Search for the cell housing the specified text and yield its [x, y] center coordinate. 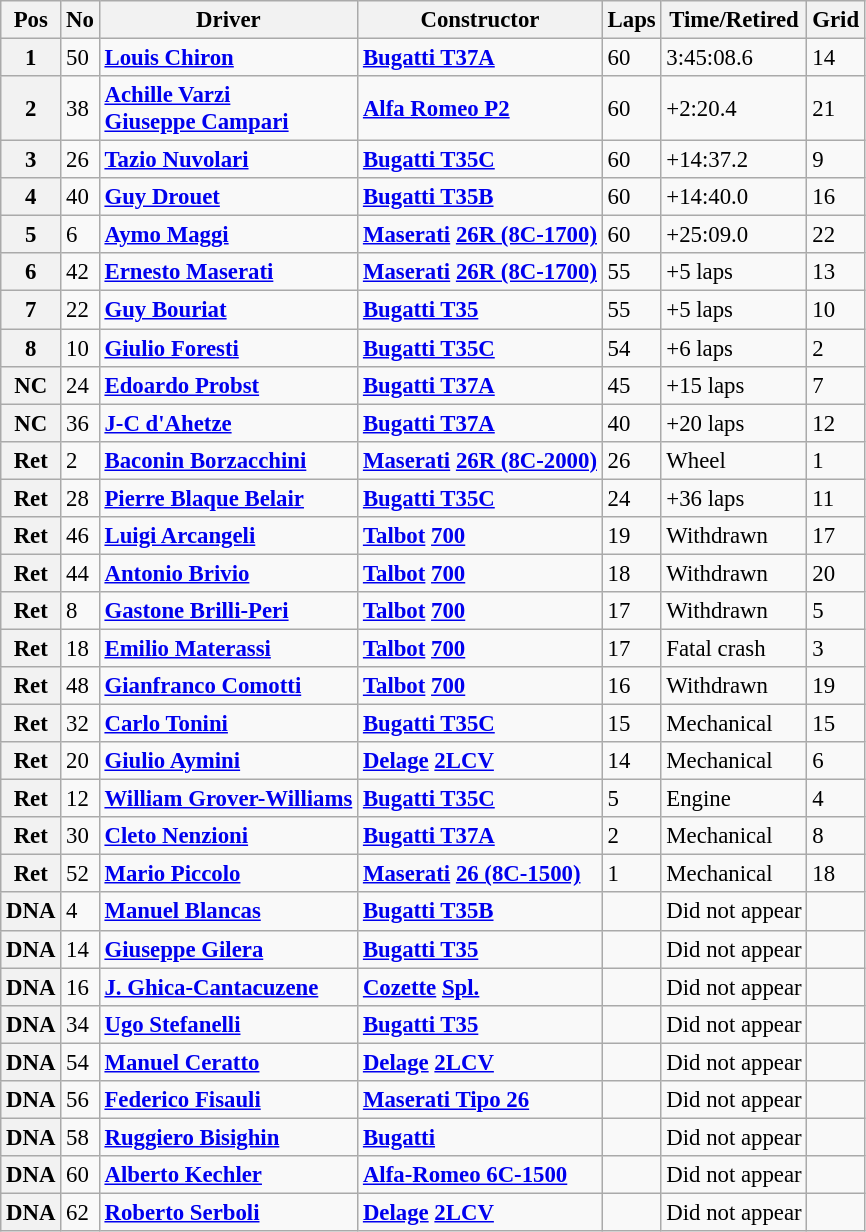
9 [836, 160]
11 [836, 498]
+25:09.0 [734, 235]
Giuseppe Gilera [228, 949]
58 [80, 1137]
42 [80, 273]
48 [80, 686]
Constructor [480, 20]
Gianfranco Comotti [228, 686]
+36 laps [734, 498]
45 [632, 385]
+14:37.2 [734, 160]
Cozette Spl. [480, 987]
Emilio Materassi [228, 648]
44 [80, 573]
52 [80, 874]
62 [80, 1212]
Pos [31, 20]
34 [80, 1024]
Maserati 26R (8C-2000) [480, 460]
Cleto Nenzioni [228, 836]
Bugatti [480, 1137]
Achille Varzi Giuseppe Campari [228, 108]
Engine [734, 799]
Aymo Maggi [228, 235]
Guy Bouriat [228, 310]
Giulio Aymini [228, 761]
Pierre Blaque Belair [228, 498]
Tazio Nuvolari [228, 160]
Antonio Brivio [228, 573]
Luigi Arcangeli [228, 536]
+15 laps [734, 385]
Time/Retired [734, 20]
William Grover-Williams [228, 799]
+2:20.4 [734, 108]
Alfa Romeo P2 [480, 108]
32 [80, 724]
Wheel [734, 460]
J. Ghica-Cantacuzene [228, 987]
+14:40.0 [734, 197]
28 [80, 498]
Maserati 26 (8C-1500) [480, 874]
Ugo Stefanelli [228, 1024]
Gastone Brilli-Peri [228, 611]
Alfa-Romeo 6C-1500 [480, 1175]
Grid [836, 20]
Guy Drouet [228, 197]
J-C d'Ahetze [228, 423]
Ruggiero Bisighin [228, 1137]
Ernesto Maserati [228, 273]
No [80, 20]
13 [836, 273]
Fatal crash [734, 648]
Manuel Ceratto [228, 1062]
30 [80, 836]
Maserati Tipo 26 [480, 1100]
Federico Fisauli [228, 1100]
Driver [228, 20]
38 [80, 108]
Laps [632, 20]
Mario Piccolo [228, 874]
36 [80, 423]
46 [80, 536]
Baconin Borzacchini [228, 460]
Carlo Tonini [228, 724]
Louis Chiron [228, 58]
3:45:08.6 [734, 58]
+6 laps [734, 348]
Manuel Blancas [228, 912]
Alberto Kechler [228, 1175]
50 [80, 58]
21 [836, 108]
Giulio Foresti [228, 348]
Edoardo Probst [228, 385]
+20 laps [734, 423]
56 [80, 1100]
Roberto Serboli [228, 1212]
